Identify which cell holds the provided text, then report its (X, Y) central coordinate. 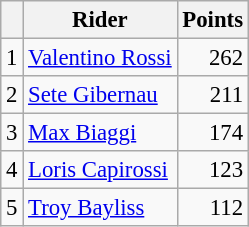
Sete Gibernau (100, 95)
3 (12, 133)
Valentino Rossi (100, 58)
Points (212, 20)
5 (12, 208)
211 (212, 95)
Rider (100, 20)
123 (212, 170)
Troy Bayliss (100, 208)
1 (12, 58)
174 (212, 133)
Loris Capirossi (100, 170)
2 (12, 95)
112 (212, 208)
4 (12, 170)
Max Biaggi (100, 133)
262 (212, 58)
